Determine the (x, y) coordinate at the center of the cell enclosing the given text.  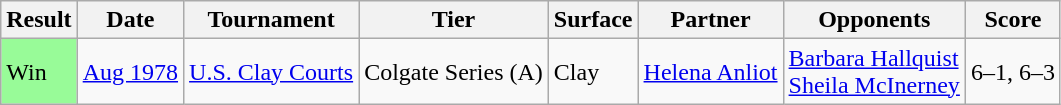
Colgate Series (A) (454, 72)
Result (39, 20)
Opponents (874, 20)
Barbara Hallquist Sheila McInerney (874, 72)
Partner (710, 20)
Score (1012, 20)
Date (130, 20)
Win (39, 72)
Tournament (272, 20)
U.S. Clay Courts (272, 72)
Helena Anliot (710, 72)
Surface (593, 20)
Tier (454, 20)
6–1, 6–3 (1012, 72)
Aug 1978 (130, 72)
Clay (593, 72)
